Return the (X, Y) coordinate for the center point of the cell that contains the specified text.  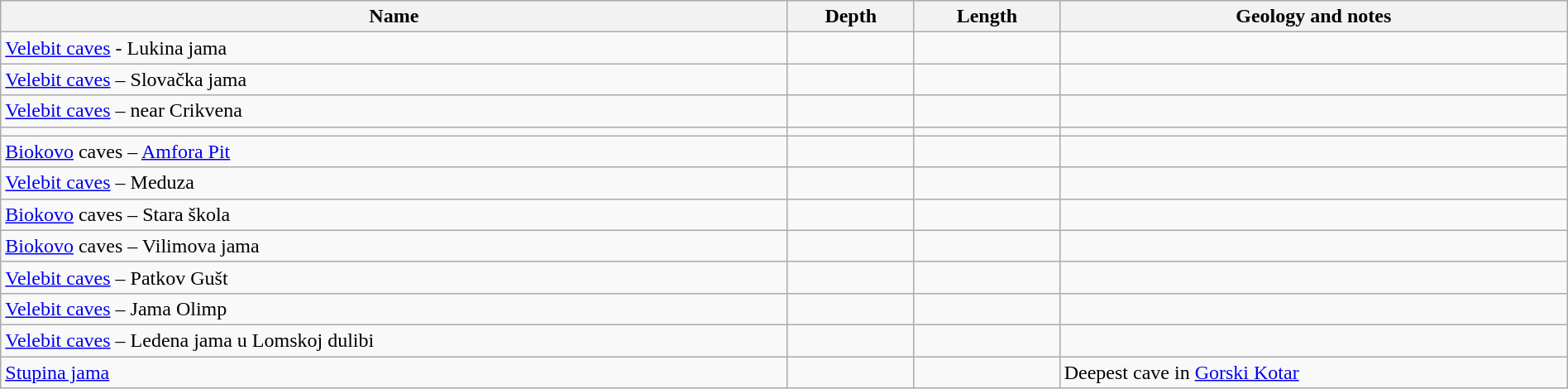
Velebit caves – Jama Olimp (394, 309)
Velebit caves - Lukina jama (394, 48)
Length (987, 17)
Biokovo caves – Amfora Pit (394, 151)
Velebit caves – Ledena jama u Lomskoj dulibi (394, 340)
Velebit caves – Meduza (394, 183)
Velebit caves – Patkov Gušt (394, 277)
Name (394, 17)
Deepest cave in Gorski Kotar (1313, 372)
Depth (850, 17)
Biokovo caves – Stara škola (394, 214)
Velebit caves – near Crikvena (394, 111)
Biokovo caves – Vilimova jama (394, 246)
Geology and notes (1313, 17)
Stupina jama (394, 372)
Velebit caves – Slovačka jama (394, 79)
